Pinpoint the cell where the given text exists, returning its (x, y) midpoint coordinate. 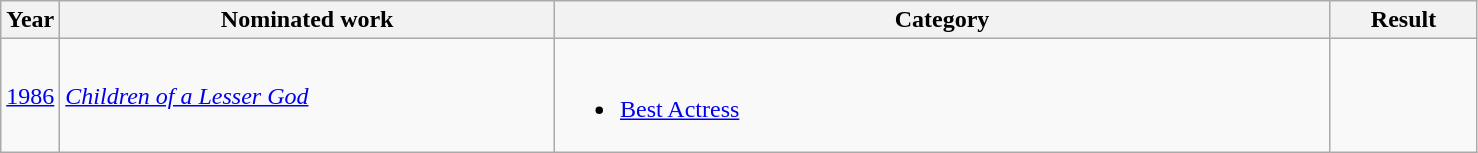
Nominated work (308, 20)
Result (1404, 20)
1986 (30, 96)
Year (30, 20)
Children of a Lesser God (308, 96)
Best Actress (942, 96)
Category (942, 20)
